Scan for the cell matching the given text and deliver its [X, Y] coordinate at center. 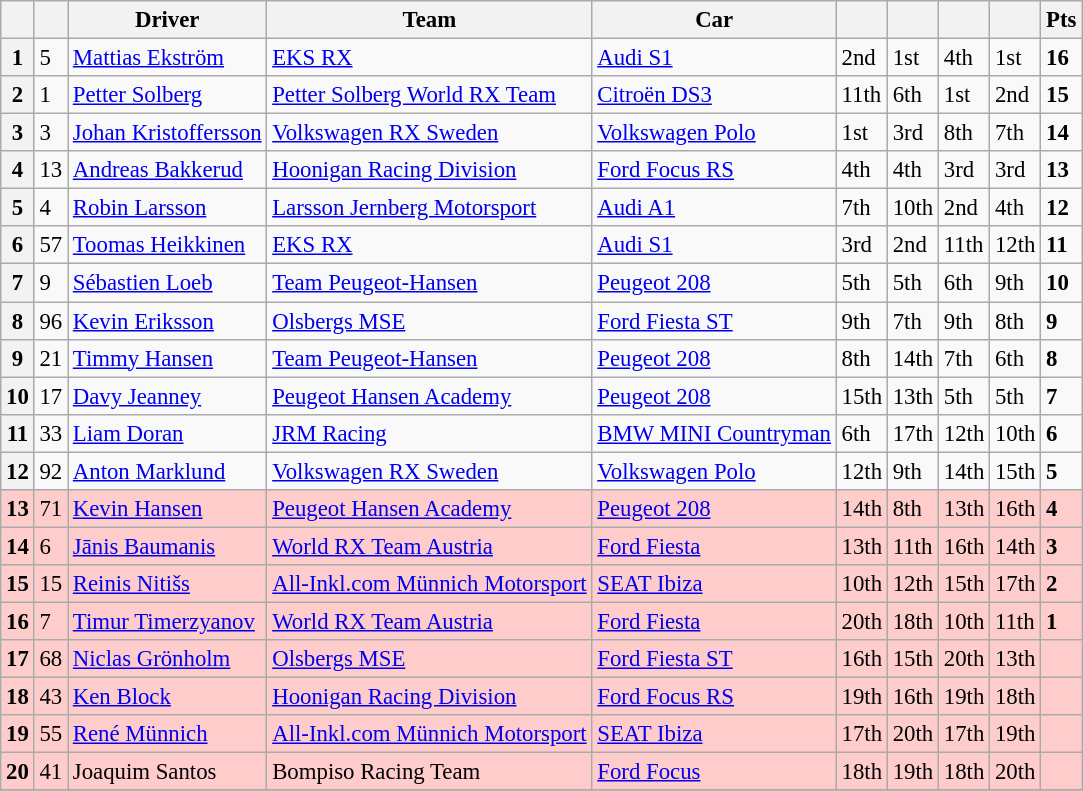
Ford Focus [714, 772]
Team [430, 20]
20 [18, 772]
92 [50, 471]
Timmy Hansen [168, 358]
68 [50, 659]
96 [50, 321]
JRM Racing [430, 433]
Jānis Baumanis [168, 546]
René Münnich [168, 734]
Bompiso Racing Team [430, 772]
33 [50, 433]
Toomas Heikkinen [168, 245]
Robin Larsson [168, 208]
21 [50, 358]
57 [50, 245]
Larsson Jernberg Motorsport [430, 208]
55 [50, 734]
Petter Solberg [168, 95]
41 [50, 772]
Anton Marklund [168, 471]
Kevin Eriksson [168, 321]
Audi A1 [714, 208]
18 [18, 697]
Kevin Hansen [168, 509]
Petter Solberg World RX Team [430, 95]
Liam Doran [168, 433]
43 [50, 697]
Sébastien Loeb [168, 283]
Driver [168, 20]
Andreas Bakkerud [168, 170]
Ken Block [168, 697]
19 [18, 734]
Pts [1062, 20]
BMW MINI Countryman [714, 433]
Mattias Ekström [168, 58]
71 [50, 509]
Car [714, 20]
Davy Jeanney [168, 396]
Niclas Grönholm [168, 659]
Citroën DS3 [714, 95]
Joaquim Santos [168, 772]
Timur Timerzyanov [168, 621]
Reinis Nitišs [168, 584]
Johan Kristoffersson [168, 133]
